Return the (x, y) coordinate for the center point of the cell that contains the specified text.  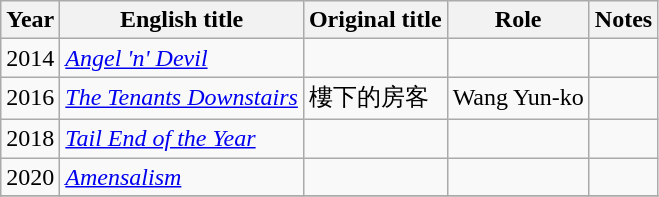
Amensalism (182, 177)
Angel 'n' Devil (182, 58)
2018 (30, 138)
Role (518, 20)
Year (30, 20)
Original title (375, 20)
Tail End of the Year (182, 138)
Notes (623, 20)
2020 (30, 177)
Wang Yun-ko (518, 98)
English title (182, 20)
2016 (30, 98)
2014 (30, 58)
樓下的房客 (375, 98)
The Tenants Downstairs (182, 98)
